Pinpoint the cell where the given text exists, returning its (X, Y) midpoint coordinate. 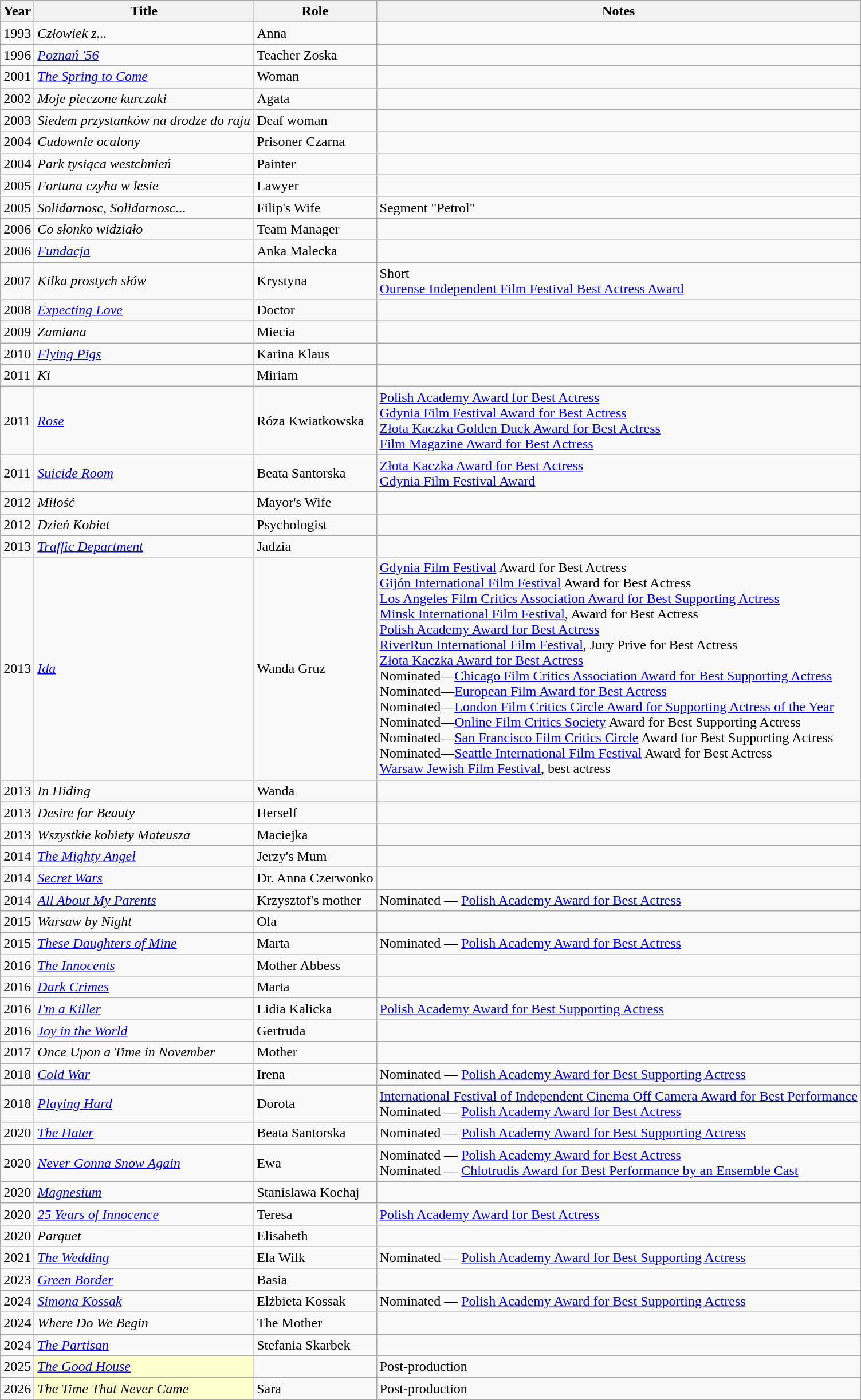
Fortuna czyha w lesie (144, 186)
Stefania Skarbek (315, 1345)
Wszystkie kobiety Mateusza (144, 834)
1993 (17, 33)
These Daughters of Mine (144, 944)
Siedem przystanków na drodze do raju (144, 120)
2021 (17, 1257)
Zamiana (144, 332)
2007 (17, 281)
Once Upon a Time in November (144, 1052)
2010 (17, 354)
The Partisan (144, 1345)
Ki (144, 376)
Woman (315, 77)
Wanda Gruz (315, 669)
Warsaw by Night (144, 922)
All About My Parents (144, 900)
Flying Pigs (144, 354)
Cold War (144, 1074)
Where Do We Begin (144, 1323)
The Hater (144, 1133)
Never Gonna Snow Again (144, 1162)
Karina Klaus (315, 354)
2008 (17, 310)
Filip's Wife (315, 207)
Maciejka (315, 834)
Traffic Department (144, 546)
Jerzy's Mum (315, 856)
Mother (315, 1052)
Elżbieta Kossak (315, 1302)
Fundacja (144, 251)
Lidia Kalicka (315, 1009)
2003 (17, 120)
Desire for Beauty (144, 813)
Mayor's Wife (315, 503)
Park tysiąca westchnień (144, 164)
Title (144, 11)
Polish Academy Award for Best Supporting Actress (619, 1009)
Anna (315, 33)
Jadzia (315, 546)
Joy in the World (144, 1031)
Elisabeth (315, 1236)
Dzień Kobiet (144, 524)
Team Manager (315, 229)
Ela Wilk (315, 1257)
The Spring to Come (144, 77)
The Good House (144, 1367)
The Wedding (144, 1257)
Nominated — Polish Academy Award for Best ActressNominated — Chlotrudis Award for Best Performance by an Ensemble Cast (619, 1162)
Gertruda (315, 1031)
Co słonko widziało (144, 229)
Krzysztof's mother (315, 900)
Segment "Petrol" (619, 207)
Teacher Zoska (315, 55)
Basia (315, 1280)
Ola (315, 922)
Parquet (144, 1236)
Simona Kossak (144, 1302)
Miłość (144, 503)
The Time That Never Came (144, 1389)
Lawyer (315, 186)
Ida (144, 669)
Dr. Anna Czerwonko (315, 878)
The Mother (315, 1323)
Playing Hard (144, 1104)
Herself (315, 813)
Dark Crimes (144, 987)
Short Ourense Independent Film Festival Best Actress Award (619, 281)
Stanislawa Kochaj (315, 1192)
Role (315, 11)
2026 (17, 1389)
Ewa (315, 1162)
Irena (315, 1074)
2023 (17, 1280)
2017 (17, 1052)
Agata (315, 98)
Mother Abbess (315, 965)
In Hiding (144, 791)
The Mighty Angel (144, 856)
Polish Academy Award for Best Actress (619, 1214)
Poznań '56 (144, 55)
Year (17, 11)
2025 (17, 1367)
2002 (17, 98)
Expecting Love (144, 310)
Rose (144, 420)
Deaf woman (315, 120)
Teresa (315, 1214)
Sara (315, 1389)
Róza Kwiatkowska (315, 420)
Moje pieczone kurczaki (144, 98)
Prisoner Czarna (315, 142)
Złota Kaczka Award for Best ActressGdynia Film Festival Award (619, 473)
The Innocents (144, 965)
Suicide Room (144, 473)
Cudownie ocalony (144, 142)
Secret Wars (144, 878)
Solidarnosc, Solidarnosc... (144, 207)
2001 (17, 77)
Krystyna (315, 281)
Psychologist (315, 524)
Kilka prostych słów (144, 281)
Doctor (315, 310)
Painter (315, 164)
25 Years of Innocence (144, 1214)
I'm a Killer (144, 1009)
Magnesium (144, 1192)
Człowiek z... (144, 33)
1996 (17, 55)
Wanda (315, 791)
Notes (619, 11)
Miriam (315, 376)
2009 (17, 332)
Dorota (315, 1104)
Miecia (315, 332)
Green Border (144, 1280)
Anka Malecka (315, 251)
International Festival of Independent Cinema Off Camera Award for Best PerformanceNominated — Polish Academy Award for Best Actress (619, 1104)
